For the text-containing cell, return its midpoint in (X, Y) coordinate format. 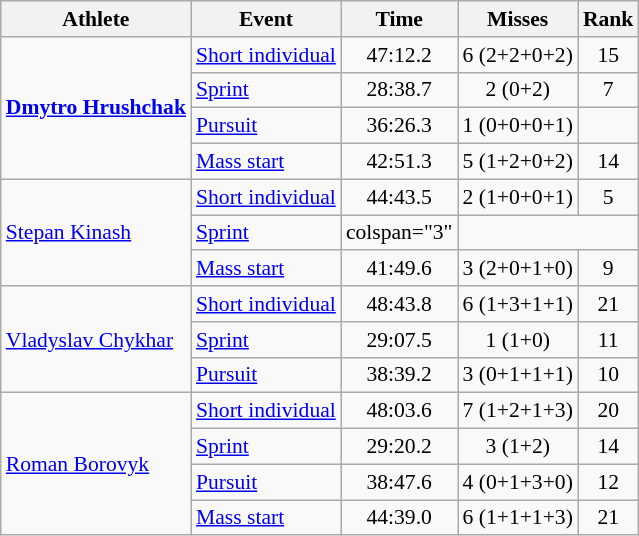
44:43.5 (400, 197)
48:03.6 (400, 411)
3 (2+0+1+0) (518, 269)
Dmytro Hrushchak (96, 108)
Stepan Kinash (96, 232)
42:51.3 (400, 162)
Roman Borovyk (96, 464)
47:12.2 (400, 55)
1 (0+0+0+1) (518, 126)
5 (608, 197)
9 (608, 269)
15 (608, 55)
36:26.3 (400, 126)
Misses (518, 19)
colspan="3" (400, 233)
4 (0+1+3+0) (518, 482)
6 (1+3+1+1) (518, 304)
29:20.2 (400, 447)
Vladyslav Chykhar (96, 340)
12 (608, 482)
6 (2+2+0+2) (518, 55)
3 (1+2) (518, 447)
28:38.7 (400, 90)
11 (608, 340)
Athlete (96, 19)
1 (1+0) (518, 340)
2 (0+2) (518, 90)
5 (1+2+0+2) (518, 162)
Event (266, 19)
6 (1+1+1+3) (518, 518)
48:43.8 (400, 304)
3 (0+1+1+1) (518, 375)
38:47.6 (400, 482)
Rank (608, 19)
Time (400, 19)
29:07.5 (400, 340)
7 (1+2+1+3) (518, 411)
20 (608, 411)
7 (608, 90)
2 (1+0+0+1) (518, 197)
10 (608, 375)
44:39.0 (400, 518)
38:39.2 (400, 375)
41:49.6 (400, 269)
